From the cell containing the given text, extract its center point as [X, Y] coordinate. 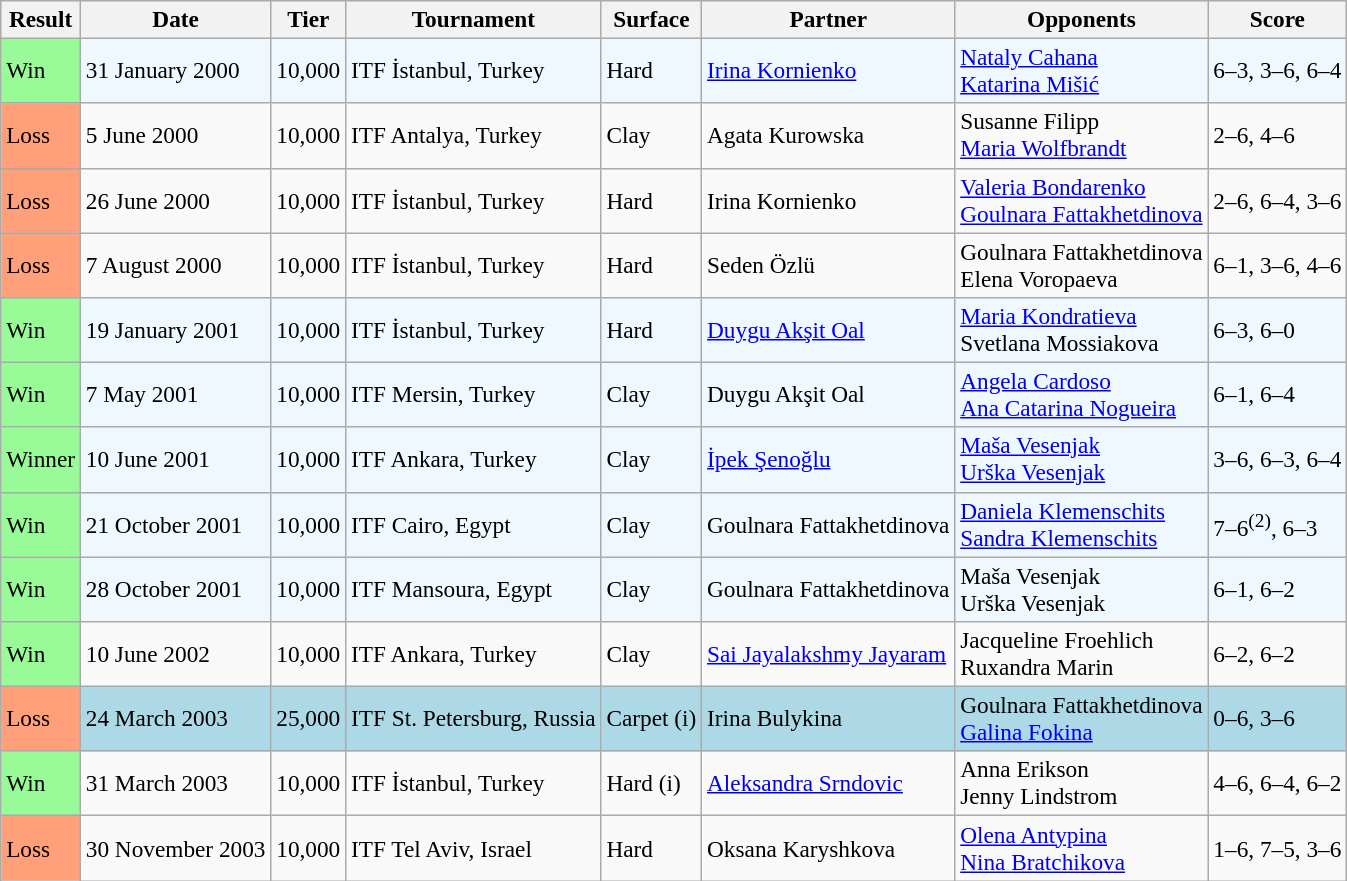
ITF Tel Aviv, Israel [474, 848]
Sai Jayalakshmy Jayaram [828, 654]
Nataly Cahana Katarina Mišić [1082, 70]
ITF Antalya, Turkey [474, 136]
Valeria Bondarenko Goulnara Fattakhetdinova [1082, 200]
Partner [828, 19]
Daniela Klemenschits Sandra Klemenschits [1082, 524]
7–6(2), 6–3 [1278, 524]
0–6, 3–6 [1278, 718]
1–6, 7–5, 3–6 [1278, 848]
Angela Cardoso Ana Catarina Nogueira [1082, 394]
7 May 2001 [175, 394]
ITF St. Petersburg, Russia [474, 718]
6–1, 6–2 [1278, 588]
3–6, 6–3, 6–4 [1278, 460]
Olena Antypina Nina Bratchikova [1082, 848]
Carpet (i) [652, 718]
25,000 [308, 718]
Oksana Karyshkova [828, 848]
Anna Erikson Jenny Lindstrom [1082, 784]
10 June 2002 [175, 654]
Hard (i) [652, 784]
2–6, 6–4, 3–6 [1278, 200]
Goulnara Fattakhetdinova Galina Fokina [1082, 718]
Maria Kondratieva Svetlana Mossiakova [1082, 330]
İpek Şenoğlu [828, 460]
24 March 2003 [175, 718]
19 January 2001 [175, 330]
ITF Cairo, Egypt [474, 524]
Score [1278, 19]
6–2, 6–2 [1278, 654]
4–6, 6–4, 6–2 [1278, 784]
6–1, 3–6, 4–6 [1278, 264]
6–3, 6–0 [1278, 330]
6–1, 6–4 [1278, 394]
Date [175, 19]
28 October 2001 [175, 588]
26 June 2000 [175, 200]
31 March 2003 [175, 784]
Agata Kurowska [828, 136]
30 November 2003 [175, 848]
Winner [41, 460]
Tier [308, 19]
Seden Özlü [828, 264]
7 August 2000 [175, 264]
Jacqueline Froehlich Ruxandra Marin [1082, 654]
Opponents [1082, 19]
Result [41, 19]
5 June 2000 [175, 136]
Surface [652, 19]
Tournament [474, 19]
Aleksandra Srndovic [828, 784]
2–6, 4–6 [1278, 136]
Goulnara Fattakhetdinova Elena Voropaeva [1082, 264]
Irina Bulykina [828, 718]
10 June 2001 [175, 460]
ITF Mansoura, Egypt [474, 588]
21 October 2001 [175, 524]
31 January 2000 [175, 70]
6–3, 3–6, 6–4 [1278, 70]
ITF Mersin, Turkey [474, 394]
Susanne Filipp Maria Wolfbrandt [1082, 136]
